For the text-containing cell, return its midpoint in [x, y] coordinate format. 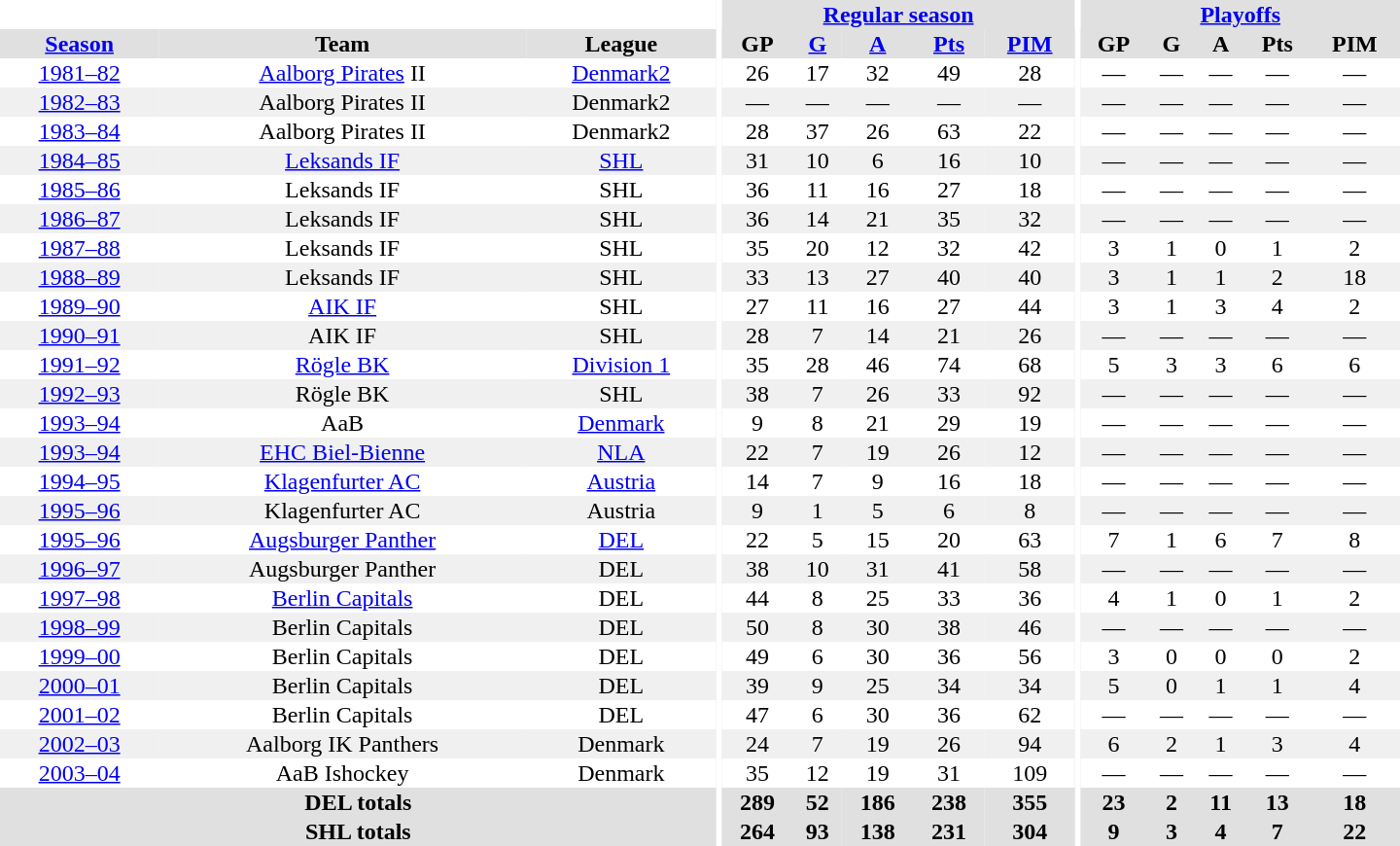
Division 1 [621, 365]
AaB Ishockey [342, 773]
231 [949, 831]
186 [877, 802]
94 [1031, 744]
2001–02 [80, 715]
109 [1031, 773]
2000–01 [80, 686]
EHC Biel-Bienne [342, 452]
1988–89 [80, 277]
1983–84 [80, 131]
1982–83 [80, 102]
1984–85 [80, 160]
56 [1031, 656]
1989–90 [80, 306]
52 [819, 802]
1981–82 [80, 73]
1994–95 [80, 481]
1987–88 [80, 248]
304 [1031, 831]
2002–03 [80, 744]
289 [756, 802]
Playoffs [1241, 15]
355 [1031, 802]
1990–91 [80, 335]
24 [756, 744]
1996–97 [80, 569]
DEL totals [358, 802]
1998–99 [80, 627]
1985–86 [80, 190]
23 [1113, 802]
15 [877, 540]
58 [1031, 569]
AaB [342, 423]
93 [819, 831]
1999–00 [80, 656]
62 [1031, 715]
2003–04 [80, 773]
Season [80, 44]
74 [949, 365]
Regular season [898, 15]
1992–93 [80, 394]
39 [756, 686]
50 [756, 627]
41 [949, 569]
138 [877, 831]
264 [756, 831]
1991–92 [80, 365]
1997–98 [80, 598]
Team [342, 44]
37 [819, 131]
47 [756, 715]
92 [1031, 394]
League [621, 44]
17 [819, 73]
Aalborg IK Panthers [342, 744]
29 [949, 423]
1986–87 [80, 219]
42 [1031, 248]
238 [949, 802]
NLA [621, 452]
SHL totals [358, 831]
68 [1031, 365]
